Find where the given text appears and provide that cell's center as [X, Y] coordinate. 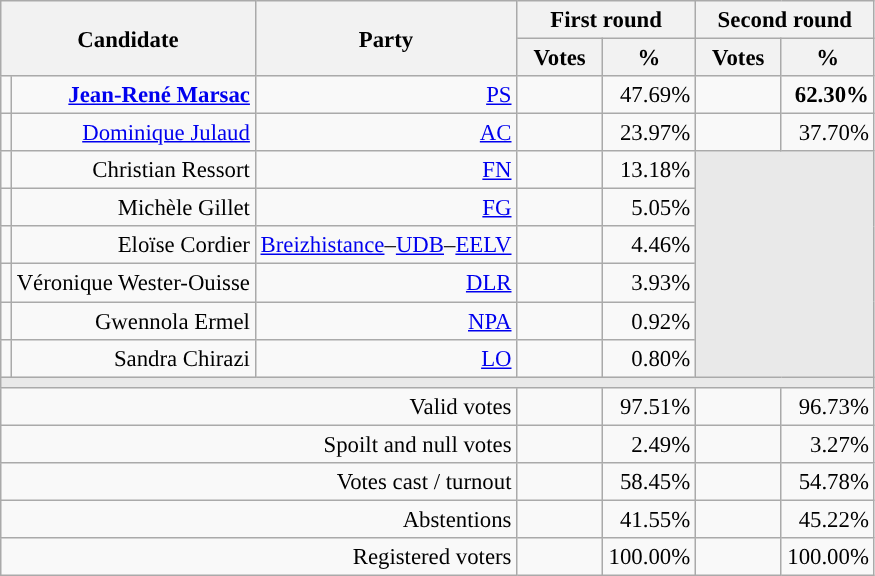
AC [386, 133]
47.69% [648, 95]
Gwennola Ermel [133, 321]
23.97% [648, 133]
58.45% [648, 482]
5.05% [648, 208]
3.27% [828, 444]
FG [386, 208]
Party [386, 38]
Breizhistance–UDB–EELV [386, 245]
Eloïse Cordier [133, 245]
FN [386, 170]
Second round [784, 20]
13.18% [648, 170]
4.46% [648, 245]
Dominique Julaud [133, 133]
Christian Ressort [133, 170]
Véronique Wester-Ouisse [133, 283]
62.30% [828, 95]
LO [386, 358]
Sandra Chirazi [133, 358]
0.92% [648, 321]
97.51% [648, 406]
Jean-René Marsac [133, 95]
3.93% [648, 283]
PS [386, 95]
Votes cast / turnout [259, 482]
DLR [386, 283]
54.78% [828, 482]
41.55% [648, 519]
Spoilt and null votes [259, 444]
Michèle Gillet [133, 208]
45.22% [828, 519]
Valid votes [259, 406]
37.70% [828, 133]
Registered voters [259, 557]
NPA [386, 321]
96.73% [828, 406]
2.49% [648, 444]
Abstentions [259, 519]
Candidate [128, 38]
0.80% [648, 358]
First round [606, 20]
